Identify which cell holds the provided text, then report its (X, Y) central coordinate. 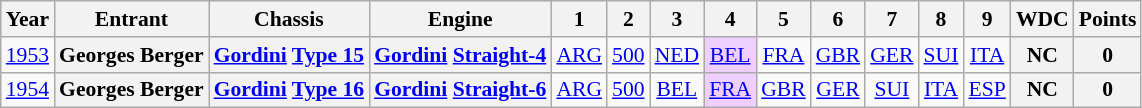
8 (942, 19)
3 (677, 19)
Gordini Type 16 (289, 90)
Gordini Type 15 (289, 55)
2 (628, 19)
5 (784, 19)
Gordini Straight-6 (460, 90)
6 (838, 19)
Chassis (289, 19)
Points (1108, 19)
Gordini Straight-4 (460, 55)
1 (579, 19)
WDC (1042, 19)
7 (892, 19)
1953 (28, 55)
Engine (460, 19)
ESP (986, 90)
NED (677, 55)
Entrant (132, 19)
Year (28, 19)
1954 (28, 90)
4 (730, 19)
9 (986, 19)
